Determine the (x, y) coordinate at the center of the cell enclosing the given text.  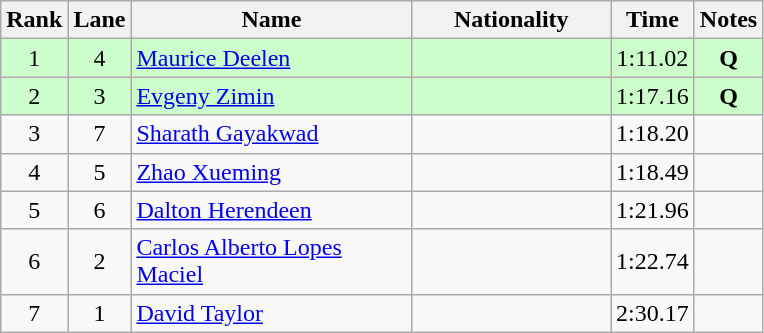
Time (653, 20)
Name (272, 20)
1:18.20 (653, 134)
Notes (728, 20)
Lane (100, 20)
Maurice Deelen (272, 58)
1:17.16 (653, 96)
Sharath Gayakwad (272, 134)
1:18.49 (653, 172)
2:30.17 (653, 313)
Dalton Herendeen (272, 210)
Evgeny Zimin (272, 96)
1:21.96 (653, 210)
1:11.02 (653, 58)
Rank (34, 20)
1:22.74 (653, 262)
Nationality (512, 20)
Carlos Alberto Lopes Maciel (272, 262)
Zhao Xueming (272, 172)
David Taylor (272, 313)
